For the text-containing cell, return its midpoint in (X, Y) coordinate format. 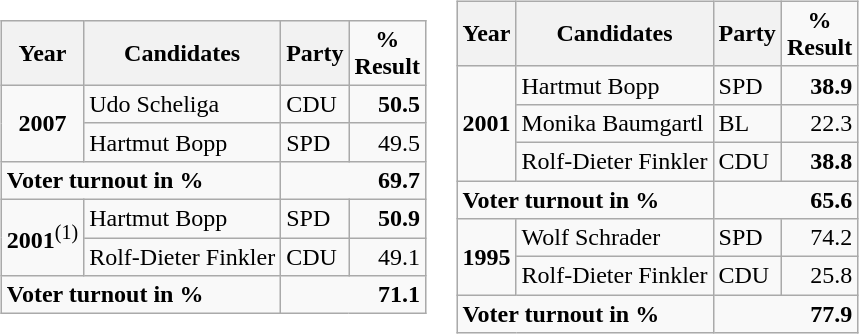
Udo Scheliga (182, 104)
69.7 (354, 180)
65.6 (786, 199)
49.5 (387, 142)
2001(1) (42, 238)
71.1 (354, 295)
50.5 (387, 104)
22.3 (819, 123)
Monika Baumgartl (614, 123)
2007 (42, 123)
49.1 (387, 257)
77.9 (786, 314)
38.9 (819, 85)
1995 (486, 257)
38.8 (819, 161)
25.8 (819, 276)
2001 (486, 123)
74.2 (819, 238)
Wolf Schrader (614, 238)
BL (747, 123)
50.9 (387, 219)
